Return the (X, Y) coordinate for the center point of the cell that contains the specified text.  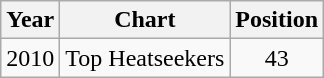
43 (277, 58)
Year (30, 20)
Top Heatseekers (145, 58)
Position (277, 20)
2010 (30, 58)
Chart (145, 20)
